For the text-containing cell, return its midpoint in [x, y] coordinate format. 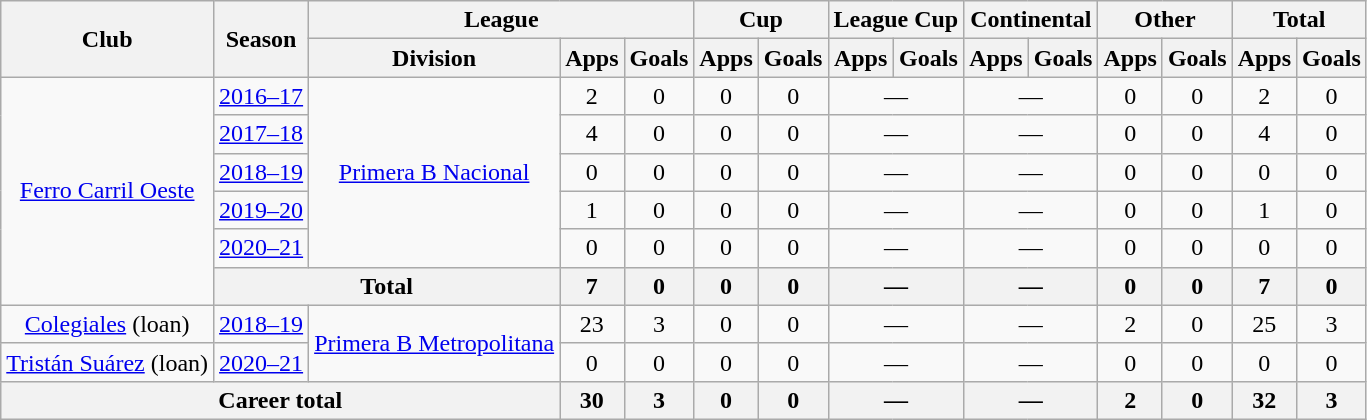
Continental [1031, 20]
Division [434, 58]
League [502, 20]
32 [1264, 400]
2017–18 [262, 134]
Colegiales (loan) [108, 324]
Primera B Metropolitana [434, 343]
Primera B Nacional [434, 172]
Career total [280, 400]
2016–17 [262, 96]
2019–20 [262, 210]
Season [262, 39]
League Cup [896, 20]
Other [1165, 20]
Ferro Carril Oeste [108, 191]
Club [108, 39]
Tristán Suárez (loan) [108, 362]
25 [1264, 324]
23 [592, 324]
30 [592, 400]
Cup [761, 20]
